Output the (X, Y) coordinate of the center of the cell containing the given text.  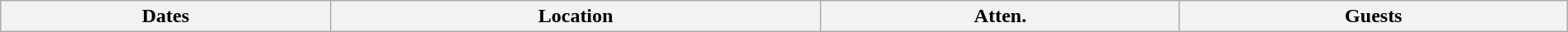
Location (576, 16)
Dates (165, 16)
Guests (1373, 16)
Atten. (1001, 16)
